Determine the (x, y) coordinate at the center of the cell enclosing the given text.  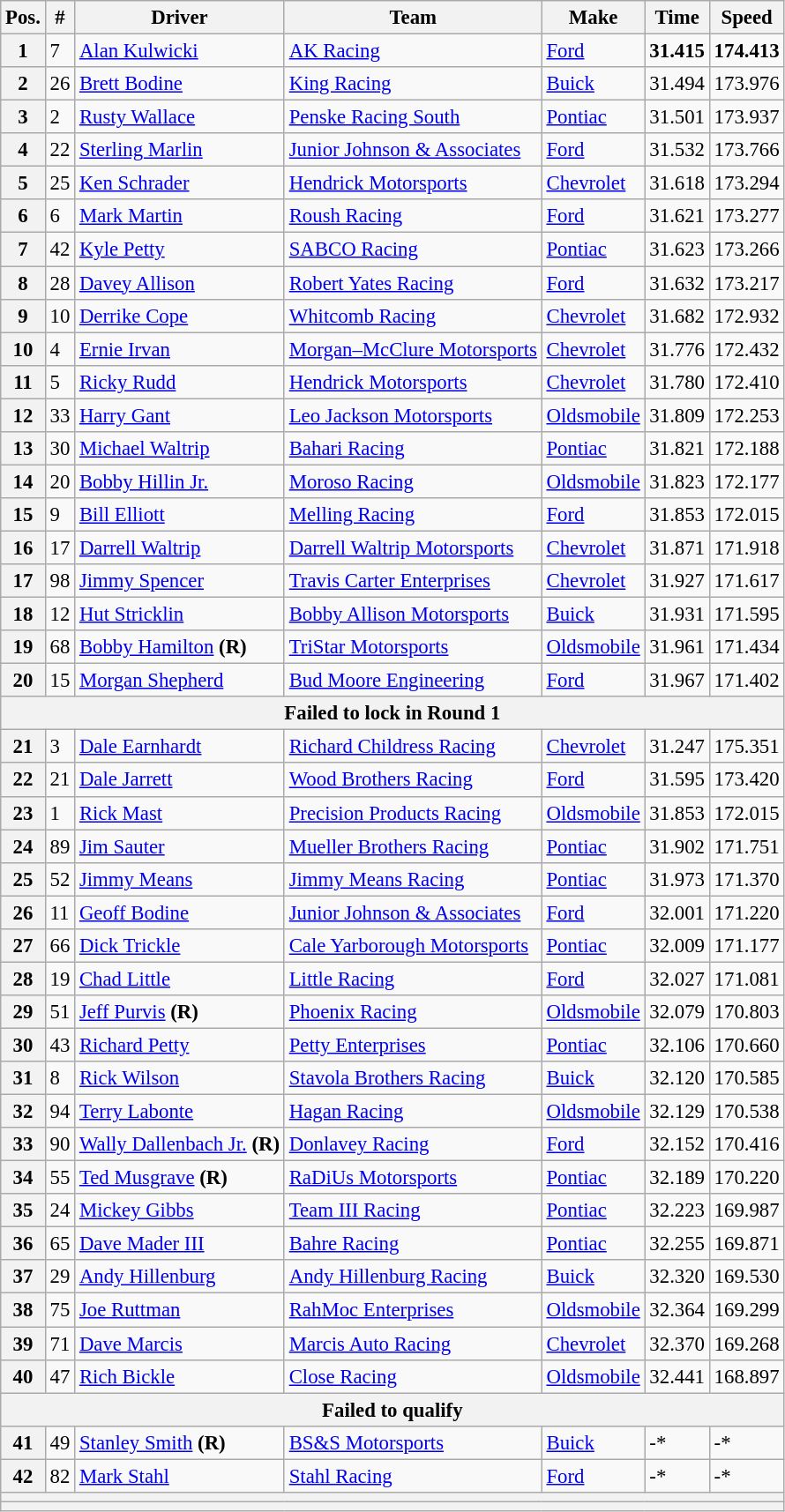
Dale Jarrett (180, 780)
BS&S Motorsports (413, 1442)
Mueller Brothers Racing (413, 846)
32.120 (677, 1078)
173.294 (746, 183)
43 (60, 1045)
Stavola Brothers Racing (413, 1078)
Time (677, 18)
Jim Sauter (180, 846)
31.902 (677, 846)
90 (60, 1144)
Derrike Cope (180, 316)
31.823 (677, 481)
Dick Trickle (180, 946)
32.441 (677, 1376)
Speed (746, 18)
RaDiUs Motorsports (413, 1178)
36 (23, 1244)
171.081 (746, 979)
66 (60, 946)
40 (23, 1376)
Little Racing (413, 979)
37 (23, 1277)
Andy Hillenburg Racing (413, 1277)
Rick Mast (180, 813)
52 (60, 879)
171.220 (746, 912)
Rick Wilson (180, 1078)
Kyle Petty (180, 250)
31.501 (677, 117)
Failed to qualify (392, 1410)
32.106 (677, 1045)
32.027 (677, 979)
Mark Stahl (180, 1476)
68 (60, 647)
Jimmy Means (180, 879)
Failed to lock in Round 1 (392, 713)
94 (60, 1112)
32.079 (677, 1012)
171.617 (746, 581)
Ted Musgrave (R) (180, 1178)
173.277 (746, 216)
Travis Carter Enterprises (413, 581)
Ernie Irvan (180, 349)
Robert Yates Racing (413, 283)
171.370 (746, 879)
173.976 (746, 84)
171.918 (746, 547)
31 (23, 1078)
170.803 (746, 1012)
32.370 (677, 1344)
Chad Little (180, 979)
Bobby Hamilton (R) (180, 647)
31.247 (677, 747)
89 (60, 846)
Precision Products Racing (413, 813)
169.299 (746, 1310)
171.595 (746, 614)
55 (60, 1178)
Phoenix Racing (413, 1012)
169.530 (746, 1277)
Harry Gant (180, 415)
Roush Racing (413, 216)
32.152 (677, 1144)
King Racing (413, 84)
Mickey Gibbs (180, 1210)
31.821 (677, 449)
Joe Ruttman (180, 1310)
169.987 (746, 1210)
173.217 (746, 283)
Richard Childress Racing (413, 747)
Mark Martin (180, 216)
Ken Schrader (180, 183)
51 (60, 1012)
Dale Earnhardt (180, 747)
Stahl Racing (413, 1476)
Geoff Bodine (180, 912)
31.967 (677, 681)
Cale Yarborough Motorsports (413, 946)
31.494 (677, 84)
31.415 (677, 51)
172.188 (746, 449)
Jimmy Means Racing (413, 879)
Michael Waltrip (180, 449)
173.266 (746, 250)
35 (23, 1210)
Hagan Racing (413, 1112)
Hut Stricklin (180, 614)
Close Racing (413, 1376)
Brett Bodine (180, 84)
39 (23, 1344)
175.351 (746, 747)
31.595 (677, 780)
41 (23, 1442)
170.585 (746, 1078)
34 (23, 1178)
174.413 (746, 51)
31.623 (677, 250)
170.660 (746, 1045)
31.532 (677, 150)
75 (60, 1310)
172.432 (746, 349)
170.416 (746, 1144)
31.682 (677, 316)
32.129 (677, 1112)
RahMoc Enterprises (413, 1310)
Ricky Rudd (180, 382)
32.009 (677, 946)
31.927 (677, 581)
Whitcomb Racing (413, 316)
31.961 (677, 647)
Terry Labonte (180, 1112)
Team III Racing (413, 1210)
31.618 (677, 183)
Moroso Racing (413, 481)
31.776 (677, 349)
Petty Enterprises (413, 1045)
Pos. (23, 18)
171.751 (746, 846)
Andy Hillenburg (180, 1277)
SABCO Racing (413, 250)
Jimmy Spencer (180, 581)
Bobby Hillin Jr. (180, 481)
171.177 (746, 946)
Stanley Smith (R) (180, 1442)
Bud Moore Engineering (413, 681)
Wood Brothers Racing (413, 780)
Dave Mader III (180, 1244)
Marcis Auto Racing (413, 1344)
Darrell Waltrip (180, 547)
168.897 (746, 1376)
Bahari Racing (413, 449)
31.871 (677, 547)
27 (23, 946)
65 (60, 1244)
172.177 (746, 481)
171.402 (746, 681)
172.932 (746, 316)
172.410 (746, 382)
Bahre Racing (413, 1244)
31.973 (677, 879)
Driver (180, 18)
Richard Petty (180, 1045)
173.937 (746, 117)
Donlavey Racing (413, 1144)
Dave Marcis (180, 1344)
Alan Kulwicki (180, 51)
31.809 (677, 415)
# (60, 18)
171.434 (746, 647)
98 (60, 581)
32 (23, 1112)
Make (593, 18)
31.621 (677, 216)
31.931 (677, 614)
AK Racing (413, 51)
Darrell Waltrip Motorsports (413, 547)
170.538 (746, 1112)
13 (23, 449)
32.320 (677, 1277)
169.268 (746, 1344)
Davey Allison (180, 283)
32.001 (677, 912)
71 (60, 1344)
Rusty Wallace (180, 117)
Penske Racing South (413, 117)
Morgan–McClure Motorsports (413, 349)
169.871 (746, 1244)
Rich Bickle (180, 1376)
Leo Jackson Motorsports (413, 415)
31.632 (677, 283)
32.364 (677, 1310)
32.189 (677, 1178)
Wally Dallenbach Jr. (R) (180, 1144)
Sterling Marlin (180, 150)
Morgan Shepherd (180, 681)
Team (413, 18)
173.766 (746, 150)
38 (23, 1310)
Melling Racing (413, 515)
31.780 (677, 382)
47 (60, 1376)
172.253 (746, 415)
23 (23, 813)
49 (60, 1442)
16 (23, 547)
32.255 (677, 1244)
18 (23, 614)
Bill Elliott (180, 515)
TriStar Motorsports (413, 647)
Jeff Purvis (R) (180, 1012)
32.223 (677, 1210)
170.220 (746, 1178)
173.420 (746, 780)
82 (60, 1476)
Bobby Allison Motorsports (413, 614)
14 (23, 481)
